Identify which cell holds the provided text, then report its [X, Y] central coordinate. 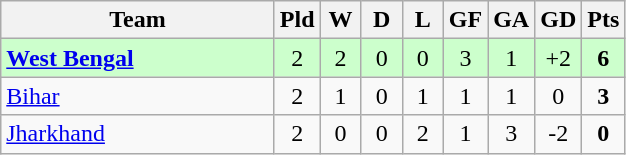
Jharkhand [138, 134]
6 [604, 58]
Pts [604, 20]
West Bengal [138, 58]
GA [512, 20]
W [340, 20]
Team [138, 20]
L [422, 20]
GD [558, 20]
-2 [558, 134]
Bihar [138, 96]
Pld [297, 20]
GF [465, 20]
D [382, 20]
+2 [558, 58]
